Provide the (X, Y) coordinate of the cell's center where the given text is located.  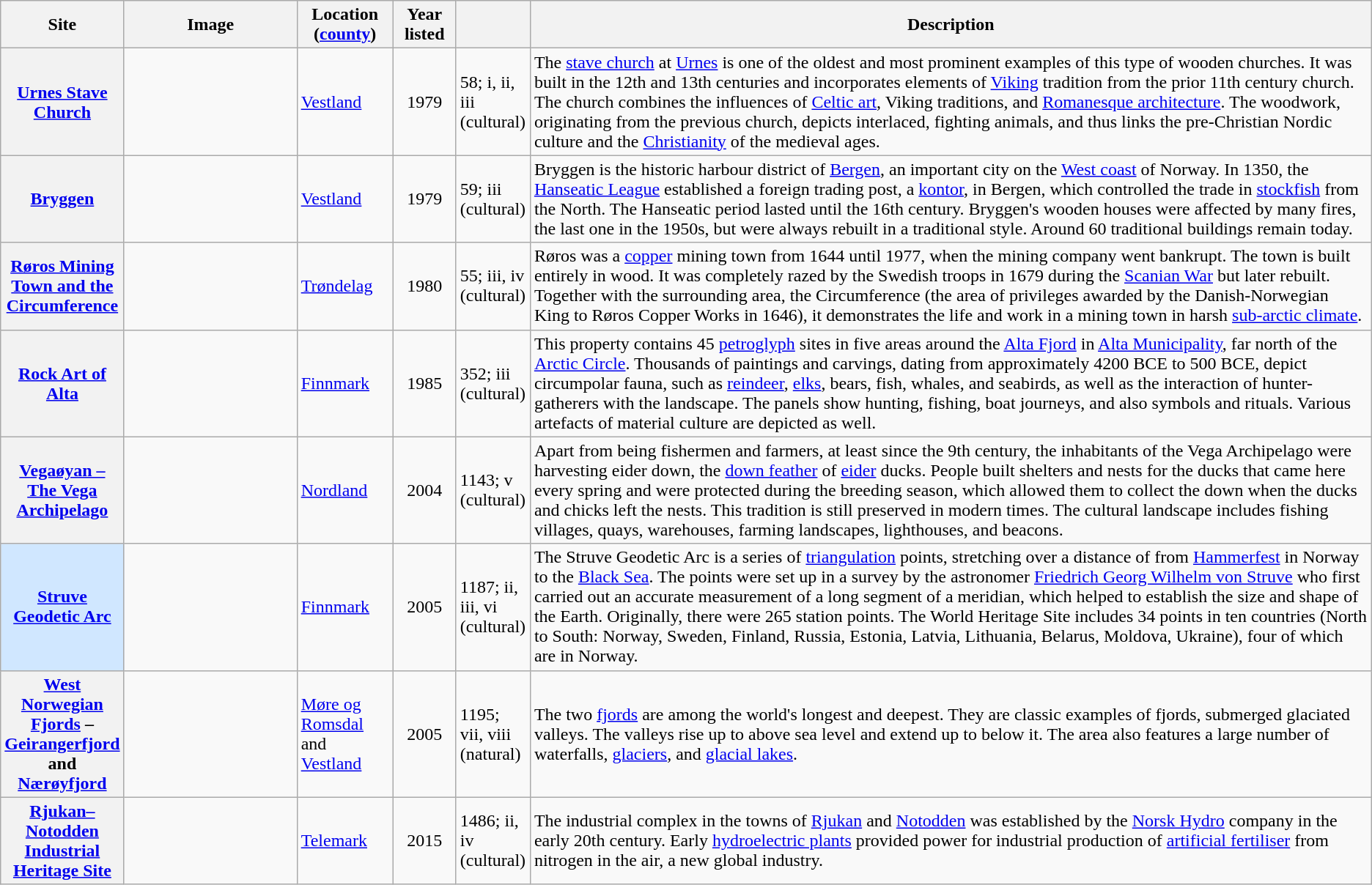
55; iii, iv (cultural) (493, 286)
Site (62, 25)
Urnes Stave Church (62, 102)
Rock Art of Alta (62, 383)
59; iii (cultural) (493, 199)
Røros Mining Town and the Circumference (62, 286)
Vegaøyan – The Vega Archipelago (62, 490)
Location (county) (344, 25)
1980 (424, 286)
58; i, ii, iii (cultural) (493, 102)
Møre og Romsdal and Vestland (344, 734)
Telemark (344, 841)
Year listed (424, 25)
Trøndelag (344, 286)
Description (951, 25)
352; iii (cultural) (493, 383)
Image (210, 25)
Struve Geodetic Arc (62, 607)
1985 (424, 383)
2015 (424, 841)
Bryggen (62, 199)
Rjukan–Notodden Industrial Heritage Site (62, 841)
1195; vii, viii (natural) (493, 734)
West Norwegian Fjords – Geirangerfjord and Nærøyfjord (62, 734)
1486; ii, iv (cultural) (493, 841)
2004 (424, 490)
1187; ii, iii, vi (cultural) (493, 607)
Nordland (344, 490)
1143; v (cultural) (493, 490)
